Scan for the cell matching the given text and deliver its (X, Y) coordinate at center. 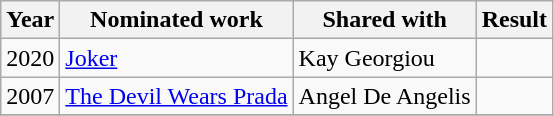
Shared with (384, 20)
The Devil Wears Prada (176, 96)
Nominated work (176, 20)
Angel De Angelis (384, 96)
2007 (30, 96)
2020 (30, 58)
Kay Georgiou (384, 58)
Result (514, 20)
Year (30, 20)
Joker (176, 58)
